For the text-containing cell, return its midpoint in [x, y] coordinate format. 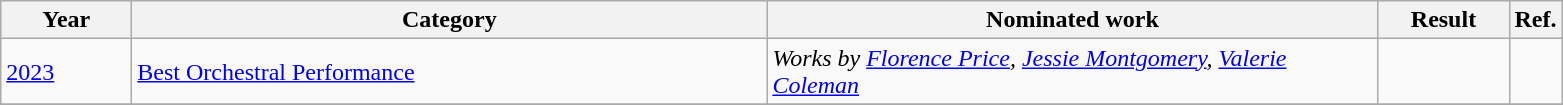
Year [66, 20]
Category [450, 20]
Ref. [1536, 20]
Best Orchestral Performance [450, 72]
Nominated work [1072, 20]
Result [1444, 20]
Works by Florence Price, Jessie Montgomery, Valerie Coleman [1072, 72]
2023 [66, 72]
